Detect which cell encompasses the target text, then output its (x, y) center coordinate. 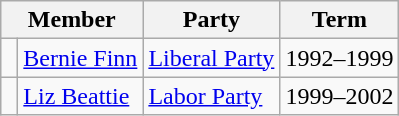
1999–2002 (340, 96)
Member (72, 20)
Bernie Finn (80, 58)
1992–1999 (340, 58)
Liz Beattie (80, 96)
Liberal Party (212, 58)
Labor Party (212, 96)
Party (212, 20)
Term (340, 20)
